From the cell containing the given text, extract its center point as (X, Y) coordinate. 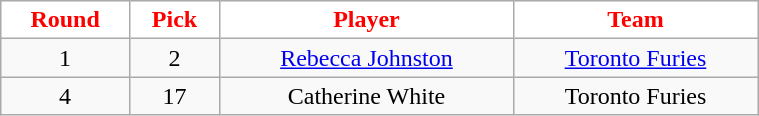
Pick (174, 20)
17 (174, 96)
Team (635, 20)
1 (66, 58)
2 (174, 58)
Rebecca Johnston (367, 58)
Player (367, 20)
Round (66, 20)
Catherine White (367, 96)
4 (66, 96)
